Extract the [x, y] coordinate from the center of the cell holding the provided text.  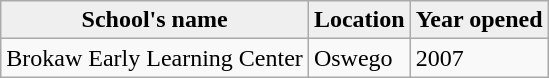
Brokaw Early Learning Center [155, 58]
2007 [479, 58]
School's name [155, 20]
Oswego [359, 58]
Location [359, 20]
Year opened [479, 20]
